Locate the cell with the specified text and output its (X, Y) center coordinate. 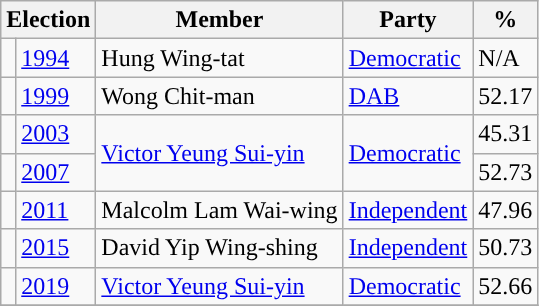
Party (408, 20)
Wong Chit-man (220, 96)
2007 (56, 172)
Member (220, 20)
1999 (56, 96)
N/A (506, 58)
2003 (56, 134)
1994 (56, 58)
Hung Wing-tat (220, 58)
% (506, 20)
50.73 (506, 248)
Malcolm Lam Wai-wing (220, 210)
2019 (56, 286)
52.17 (506, 96)
2011 (56, 210)
Election (48, 20)
David Yip Wing-shing (220, 248)
45.31 (506, 134)
DAB (408, 96)
47.96 (506, 210)
2015 (56, 248)
52.66 (506, 286)
52.73 (506, 172)
